Determine the (X, Y) coordinate at the center of the cell enclosing the given text.  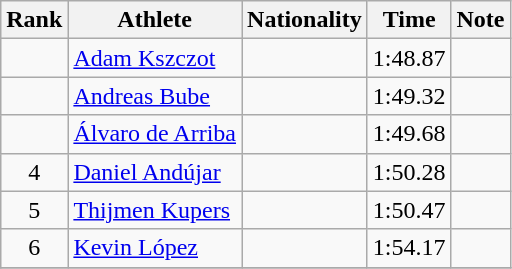
Note (480, 20)
Adam Kszczot (155, 58)
Andreas Bube (155, 96)
Athlete (155, 20)
1:50.28 (409, 172)
1:49.68 (409, 134)
Thijmen Kupers (155, 210)
Daniel Andújar (155, 172)
5 (34, 210)
Álvaro de Arriba (155, 134)
4 (34, 172)
Rank (34, 20)
1:50.47 (409, 210)
Kevin López (155, 248)
6 (34, 248)
1:54.17 (409, 248)
Time (409, 20)
1:48.87 (409, 58)
1:49.32 (409, 96)
Nationality (305, 20)
